From the cell containing the given text, extract its center point as [x, y] coordinate. 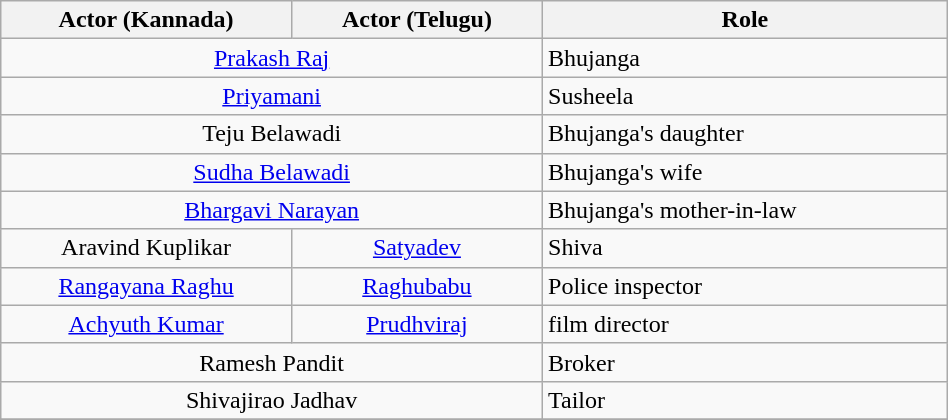
Raghubabu [416, 286]
Teju Belawadi [272, 134]
Actor (Kannada) [146, 20]
Shivajirao Jadhav [272, 400]
Bhujanga's mother-in-law [746, 210]
Rangayana Raghu [146, 286]
Bhargavi Narayan [272, 210]
Bhujanga's daughter [746, 134]
Priyamani [272, 96]
Sudha Belawadi [272, 172]
Prakash Raj [272, 58]
Actor (Telugu) [416, 20]
Aravind Kuplikar [146, 248]
Shiva [746, 248]
Police inspector [746, 286]
film director [746, 324]
Ramesh Pandit [272, 362]
Broker [746, 362]
Achyuth Kumar [146, 324]
Bhujanga [746, 58]
Prudhviraj [416, 324]
Satyadev [416, 248]
Bhujanga's wife [746, 172]
Susheela [746, 96]
Tailor [746, 400]
Role [746, 20]
